From the cell containing the given text, extract its center point as (X, Y) coordinate. 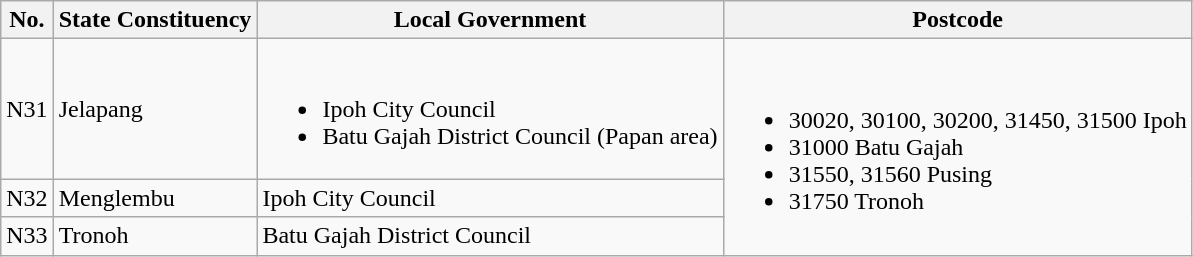
Tronoh (155, 236)
Ipoh City Council (490, 198)
Batu Gajah District Council (490, 236)
State Constituency (155, 20)
N33 (27, 236)
Jelapang (155, 109)
N31 (27, 109)
Postcode (958, 20)
Local Government (490, 20)
No. (27, 20)
N32 (27, 198)
Ipoh City CouncilBatu Gajah District Council (Papan area) (490, 109)
30020, 30100, 30200, 31450, 31500 Ipoh31000 Batu Gajah31550, 31560 Pusing31750 Tronoh (958, 147)
Menglembu (155, 198)
